Scan for the cell matching the given text and deliver its [X, Y] coordinate at center. 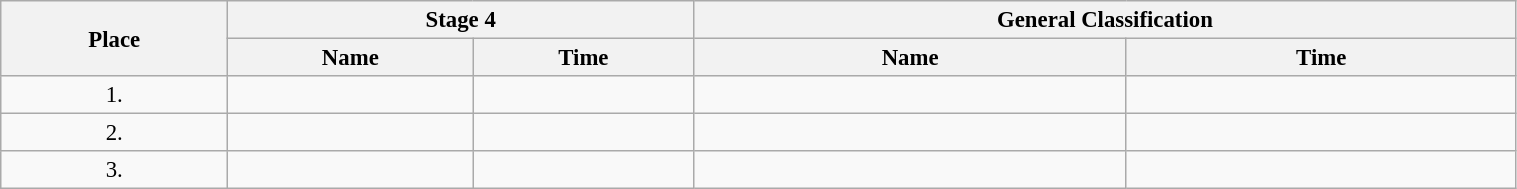
3. [114, 170]
Place [114, 38]
1. [114, 95]
Stage 4 [461, 20]
2. [114, 133]
General Classification [1105, 20]
